For the text-containing cell, return its midpoint in [X, Y] coordinate format. 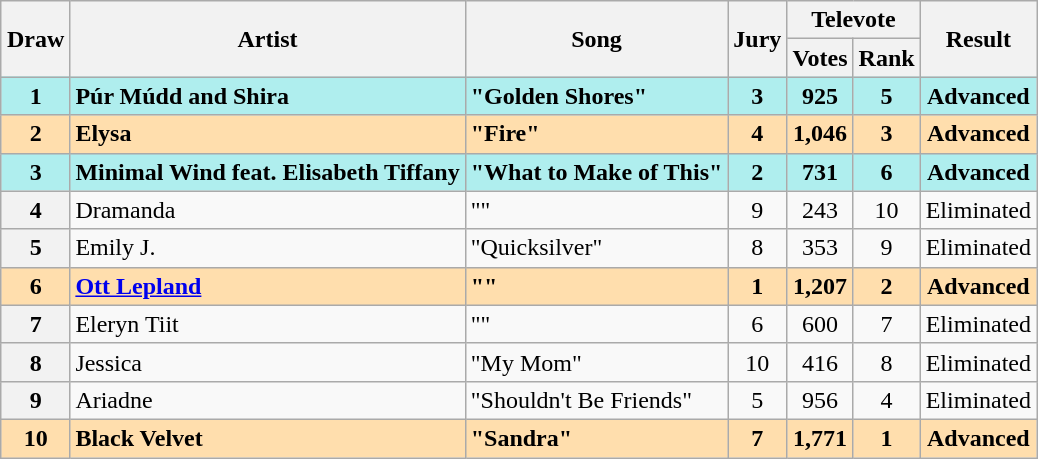
Elysa [268, 134]
Artist [268, 39]
Rank [886, 58]
"My Mom" [596, 362]
Eleryn Tiit [268, 324]
"Sandra" [596, 438]
Ott Lepland [268, 286]
Púr Múdd and Shira [268, 96]
1,207 [820, 286]
925 [820, 96]
Emily J. [268, 248]
1,771 [820, 438]
Song [596, 39]
Jessica [268, 362]
"Quicksilver" [596, 248]
600 [820, 324]
Votes [820, 58]
Jury [758, 39]
Draw [35, 39]
"Fire" [596, 134]
956 [820, 400]
416 [820, 362]
353 [820, 248]
Ariadne [268, 400]
"Golden Shores" [596, 96]
731 [820, 172]
Dramanda [268, 210]
"Shouldn't Be Friends" [596, 400]
Televote [854, 20]
1,046 [820, 134]
Minimal Wind feat. Elisabeth Tiffany [268, 172]
Result [978, 39]
Black Velvet [268, 438]
243 [820, 210]
"What to Make of This" [596, 172]
